From the cell containing the given text, extract its center point as [x, y] coordinate. 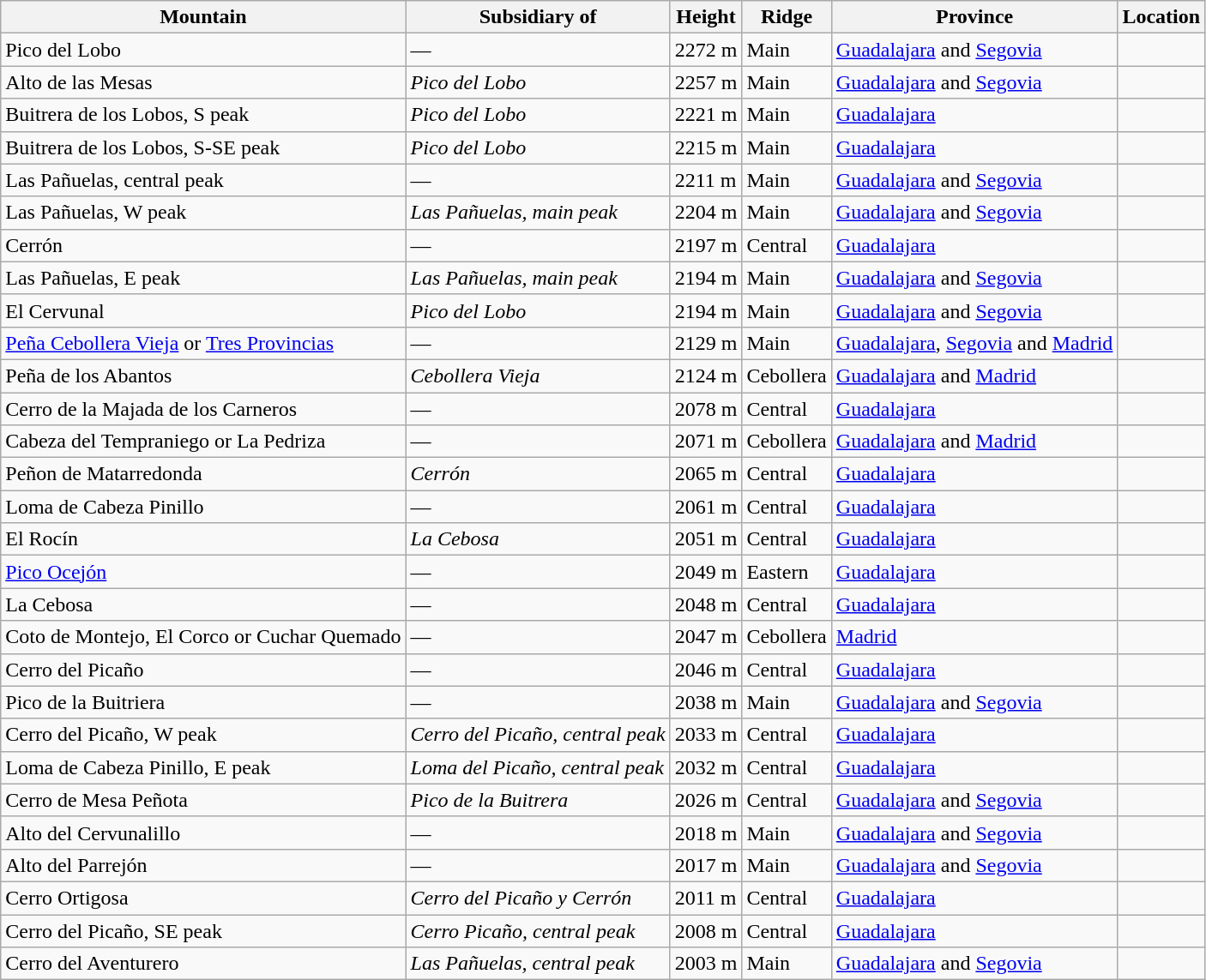
Loma del Picaño, central peak [538, 767]
2129 m [706, 343]
Peña Cebollera Vieja or Tres Provincias [203, 343]
Ridge [787, 17]
2257 m [706, 82]
2038 m [706, 702]
2008 m [706, 930]
2049 m [706, 572]
Alto del Cervunalillo [203, 833]
Location [1161, 17]
Cerro del Picaño, central peak [538, 735]
Peñon de Matarredonda [203, 474]
Eastern [787, 572]
2071 m [706, 442]
2051 m [706, 539]
Cerro de Mesa Peñota [203, 800]
Guadalajara, Segovia and Madrid [974, 343]
2032 m [706, 767]
El Cervunal [203, 310]
Pico de la Buitrera [538, 800]
2011 m [706, 898]
Las Pañuelas, E peak [203, 278]
Province [974, 17]
2046 m [706, 670]
2221 m [706, 115]
Cabeza del Tempraniego or La Pedriza [203, 442]
2065 m [706, 474]
2197 m [706, 245]
Cerro Picaño, central peak [538, 930]
2078 m [706, 409]
El Rocín [203, 539]
Pico de la Buitriera [203, 702]
Mountain [203, 17]
2215 m [706, 147]
2204 m [706, 213]
Coto de Montejo, El Corco or Cuchar Quemado [203, 637]
Buitrera de los Lobos, S peak [203, 115]
2124 m [706, 376]
Cerro del Picaño [203, 670]
2003 m [706, 964]
Subsidiary of [538, 17]
2033 m [706, 735]
Peña de los Abantos [203, 376]
Buitrera de los Lobos, S-SE peak [203, 147]
2211 m [706, 180]
Cerro del Picaño, SE peak [203, 930]
Cerro del Aventurero [203, 964]
Cerro del Picaño y Cerrón [538, 898]
2017 m [706, 865]
Loma de Cabeza Pinillo [203, 507]
Height [706, 17]
Cerro Ortigosa [203, 898]
Cerro del Picaño, W peak [203, 735]
Pico Ocejón [203, 572]
Madrid [974, 637]
Las Pañuelas, W peak [203, 213]
Alto del Parrejón [203, 865]
2026 m [706, 800]
Cebollera Vieja [538, 376]
2048 m [706, 604]
Alto de las Mesas [203, 82]
2272 m [706, 50]
2018 m [706, 833]
Loma de Cabeza Pinillo, E peak [203, 767]
2047 m [706, 637]
Cerro de la Majada de los Carneros [203, 409]
2061 m [706, 507]
